Locate the cell with the specified text and output its [X, Y] center coordinate. 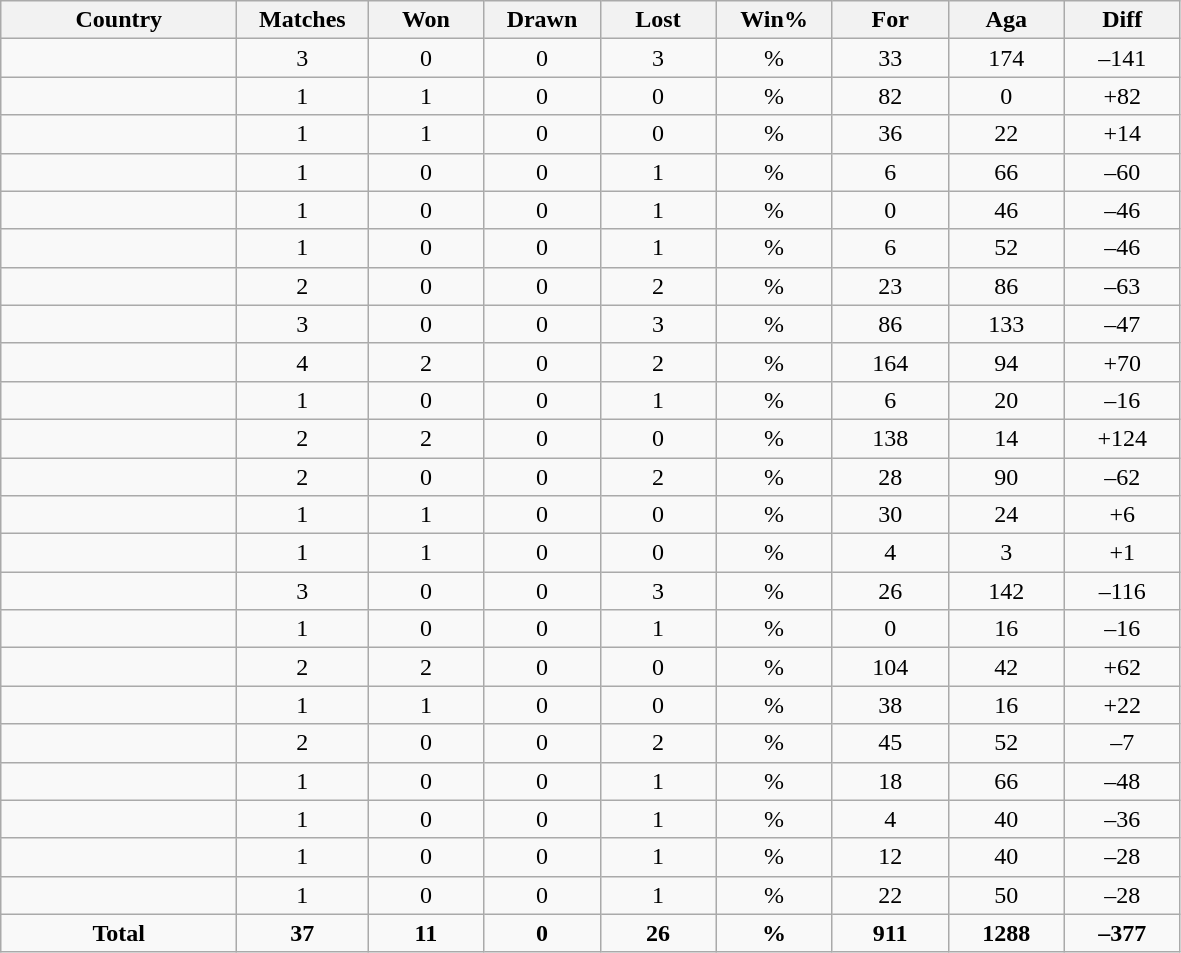
164 [890, 362]
Lost [658, 20]
–60 [1122, 172]
+6 [1122, 515]
38 [890, 705]
33 [890, 58]
18 [890, 781]
12 [890, 857]
–47 [1122, 324]
Country [119, 20]
Matches [302, 20]
+70 [1122, 362]
46 [1006, 210]
–36 [1122, 819]
Drawn [542, 20]
Aga [1006, 20]
Total [119, 933]
For [890, 20]
42 [1006, 667]
133 [1006, 324]
14 [1006, 438]
911 [890, 933]
+62 [1122, 667]
–141 [1122, 58]
–48 [1122, 781]
37 [302, 933]
–63 [1122, 286]
–7 [1122, 743]
+14 [1122, 134]
50 [1006, 895]
+22 [1122, 705]
90 [1006, 477]
Won [426, 20]
Diff [1122, 20]
82 [890, 96]
28 [890, 477]
–377 [1122, 933]
30 [890, 515]
174 [1006, 58]
–62 [1122, 477]
20 [1006, 400]
+1 [1122, 553]
–116 [1122, 591]
Win% [774, 20]
1288 [1006, 933]
94 [1006, 362]
+124 [1122, 438]
142 [1006, 591]
23 [890, 286]
24 [1006, 515]
+82 [1122, 96]
45 [890, 743]
138 [890, 438]
36 [890, 134]
11 [426, 933]
104 [890, 667]
